Output the (X, Y) coordinate of the center of the cell containing the given text.  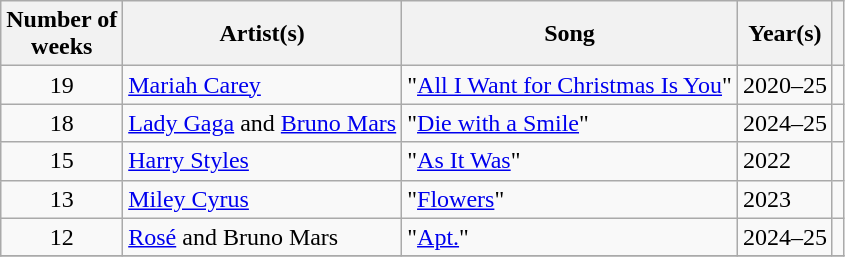
Mariah Carey (262, 85)
15 (62, 161)
2020–25 (784, 85)
13 (62, 199)
Number of weeks (62, 34)
Lady Gaga and Bruno Mars (262, 123)
Miley Cyrus (262, 199)
"Die with a Smile" (570, 123)
2023 (784, 199)
Harry Styles (262, 161)
"As It Was" (570, 161)
"All I Want for Christmas Is You" (570, 85)
Artist(s) (262, 34)
Song (570, 34)
"Apt." (570, 237)
"Flowers" (570, 199)
2022 (784, 161)
Year(s) (784, 34)
19 (62, 85)
18 (62, 123)
Rosé and Bruno Mars (262, 237)
12 (62, 237)
